Extract the [X, Y] coordinate from the center of the cell holding the provided text.  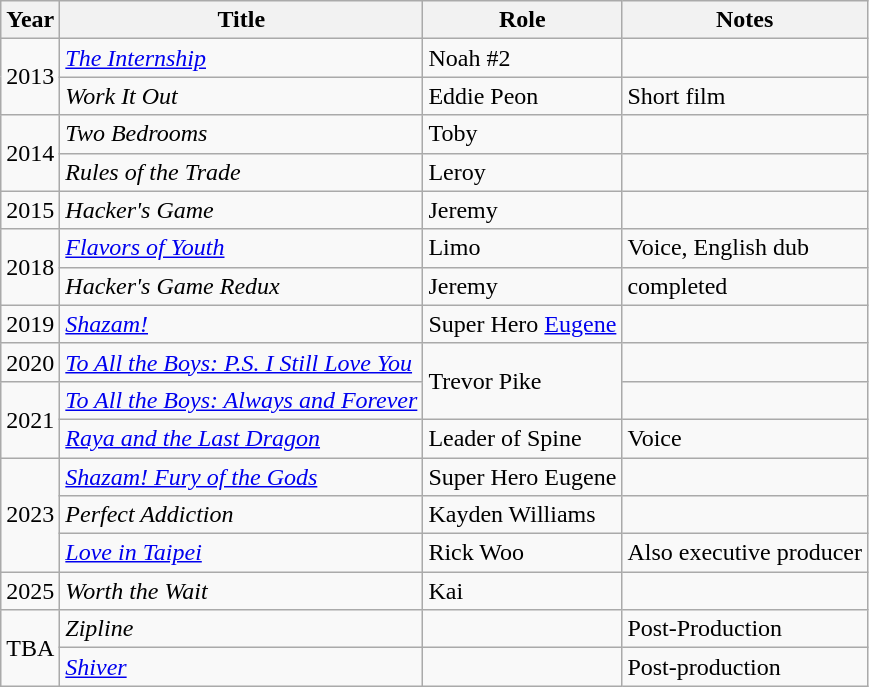
2021 [30, 419]
Hacker's Game [242, 210]
Short film [745, 96]
Worth the Wait [242, 591]
Voice [745, 438]
Notes [745, 20]
Kayden Williams [522, 515]
Title [242, 20]
Limo [522, 248]
2023 [30, 515]
Noah #2 [522, 58]
Voice, English dub [745, 248]
Perfect Addiction [242, 515]
Year [30, 20]
Shiver [242, 667]
Also executive producer [745, 553]
Two Bedrooms [242, 134]
Shazam! [242, 324]
2025 [30, 591]
Work It Out [242, 96]
Trevor Pike [522, 381]
Leader of Spine [522, 438]
Leroy [522, 172]
To All the Boys: Always and Forever [242, 400]
2013 [30, 77]
2015 [30, 210]
Flavors of Youth [242, 248]
Post-Production [745, 629]
Rules of the Trade [242, 172]
Toby [522, 134]
The Internship [242, 58]
Rick Woo [522, 553]
Post-production [745, 667]
2018 [30, 267]
Eddie Peon [522, 96]
Zipline [242, 629]
Kai [522, 591]
completed [745, 286]
TBA [30, 648]
2020 [30, 362]
To All the Boys: P.S. I Still Love You [242, 362]
Hacker's Game Redux [242, 286]
2019 [30, 324]
2014 [30, 153]
Shazam! Fury of the Gods [242, 477]
Raya and the Last Dragon [242, 438]
Love in Taipei [242, 553]
Role [522, 20]
